Return the [X, Y] coordinate for the center point of the cell that contains the specified text.  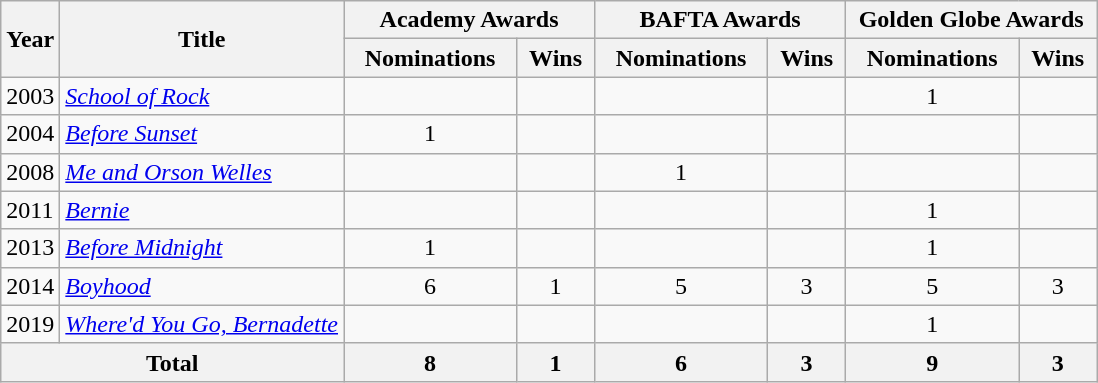
Title [202, 39]
Me and Orson Welles [202, 172]
School of Rock [202, 96]
2003 [30, 96]
8 [430, 362]
Where'd You Go, Bernadette [202, 324]
Total [172, 362]
BAFTA Awards [720, 20]
2011 [30, 210]
2019 [30, 324]
Golden Globe Awards [972, 20]
2013 [30, 248]
9 [932, 362]
2014 [30, 286]
Year [30, 39]
2004 [30, 134]
2008 [30, 172]
Before Midnight [202, 248]
Before Sunset [202, 134]
Boyhood [202, 286]
Bernie [202, 210]
Academy Awards [470, 20]
